Locate the cell with the specified text and output its (X, Y) center coordinate. 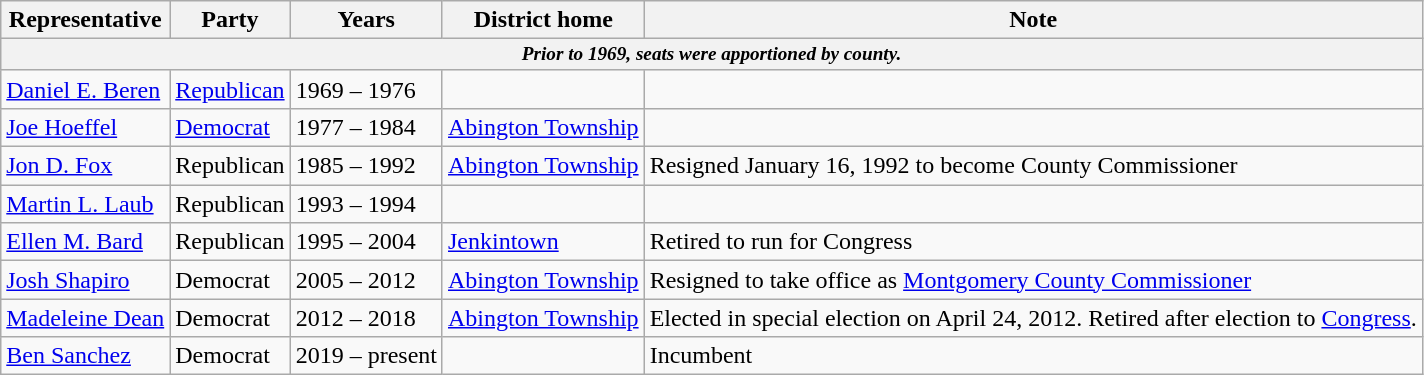
Years (366, 20)
1993 – 1994 (366, 204)
Resigned to take office as Montgomery County Commissioner (1033, 280)
Resigned January 16, 1992 to become County Commissioner (1033, 166)
Madeleine Dean (86, 318)
Martin L. Laub (86, 204)
2012 – 2018 (366, 318)
Incumbent (1033, 356)
1995 – 2004 (366, 242)
Josh Shapiro (86, 280)
2005 – 2012 (366, 280)
Ben Sanchez (86, 356)
1985 – 1992 (366, 166)
Daniel E. Beren (86, 89)
Representative (86, 20)
District home (543, 20)
1969 – 1976 (366, 89)
Jon D. Fox (86, 166)
Prior to 1969, seats were apportioned by county. (712, 55)
Jenkintown (543, 242)
Retired to run for Congress (1033, 242)
Elected in special election on April 24, 2012. Retired after election to Congress. (1033, 318)
Party (230, 20)
Ellen M. Bard (86, 242)
Joe Hoeffel (86, 128)
2019 – present (366, 356)
Note (1033, 20)
1977 – 1984 (366, 128)
